Scan for the cell matching the given text and deliver its (x, y) coordinate at center. 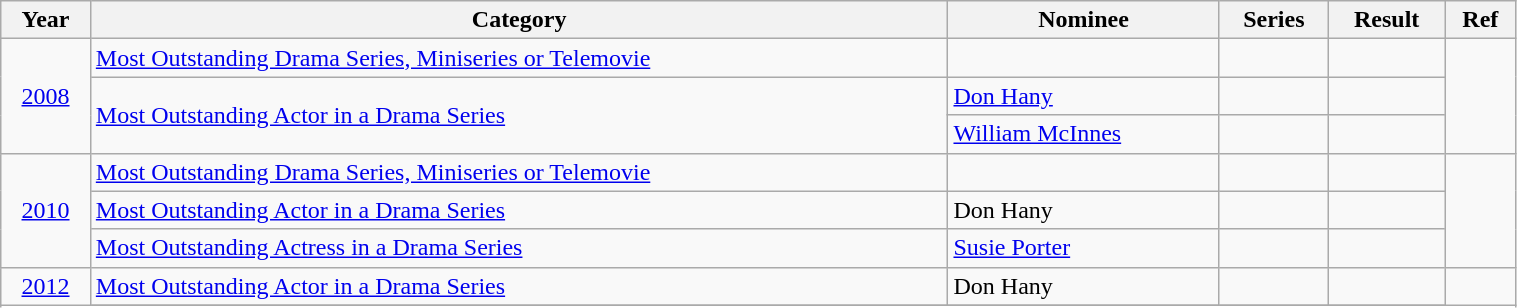
Year (46, 20)
Most Outstanding Actress in a Drama Series (519, 248)
William McInnes (1084, 134)
Susie Porter (1084, 248)
Nominee (1084, 20)
Result (1387, 20)
Series (1274, 20)
Ref (1480, 20)
2008 (46, 96)
Category (519, 20)
2012 (46, 286)
2010 (46, 210)
